Pinpoint the cell where the given text exists, returning its [X, Y] midpoint coordinate. 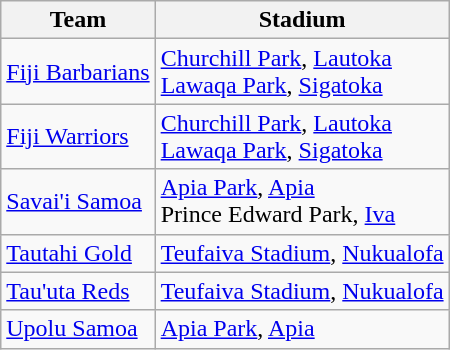
Tau'uta Reds [78, 291]
Stadium [302, 20]
Apia Park, Apia [302, 329]
Fiji Barbarians [78, 72]
Team [78, 20]
Apia Park, ApiaPrince Edward Park, Iva [302, 202]
Fiji Warriors [78, 136]
Upolu Samoa [78, 329]
Savai'i Samoa [78, 202]
Tautahi Gold [78, 253]
